Capture the cell that displays the provided text and extract its (x, y) central coordinate. 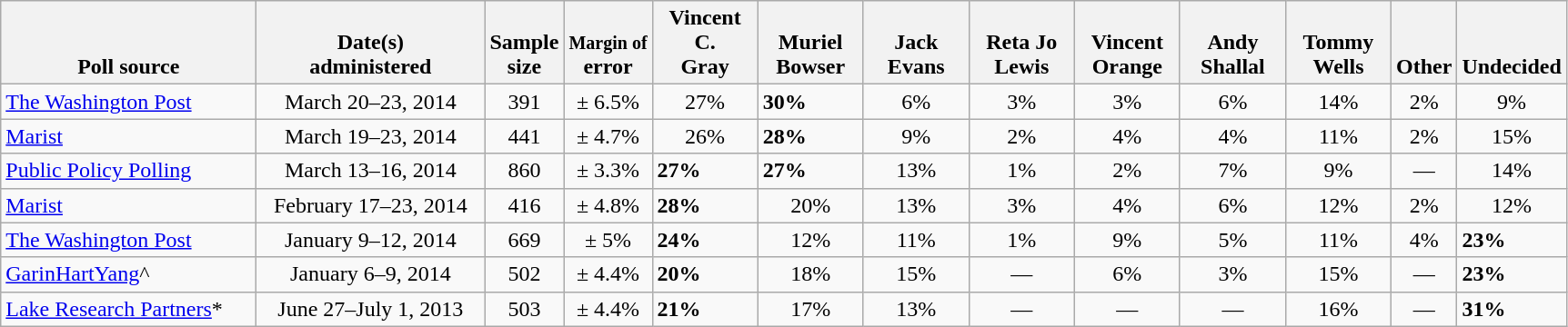
Undecided (1512, 43)
7% (1232, 171)
24% (705, 240)
Lake Research Partners* (129, 309)
June 27–July 1, 2013 (371, 309)
441 (524, 136)
16% (1338, 309)
VincentOrange (1127, 43)
31% (1512, 309)
March 20–23, 2014 (371, 102)
March 13–16, 2014 (371, 171)
17% (810, 309)
GarinHartYang^ (129, 274)
26% (705, 136)
± 6.5% (608, 102)
February 17–23, 2014 (371, 205)
Margin oferror (608, 43)
5% (1232, 240)
502 (524, 274)
Date(s)administered (371, 43)
391 (524, 102)
January 6–9, 2014 (371, 274)
18% (810, 274)
669 (524, 240)
Public Policy Polling (129, 171)
± 4.8% (608, 205)
860 (524, 171)
416 (524, 205)
± 3.3% (608, 171)
21% (705, 309)
Reta JoLewis (1021, 43)
Other (1424, 43)
MurielBowser (810, 43)
30% (810, 102)
Samplesize (524, 43)
Vincent C.Gray (705, 43)
± 5% (608, 240)
± 4.7% (608, 136)
JackEvans (916, 43)
March 19–23, 2014 (371, 136)
January 9–12, 2014 (371, 240)
TommyWells (1338, 43)
503 (524, 309)
AndyShallal (1232, 43)
Poll source (129, 43)
